Find where the given text appears and provide that cell's center as (x, y) coordinate. 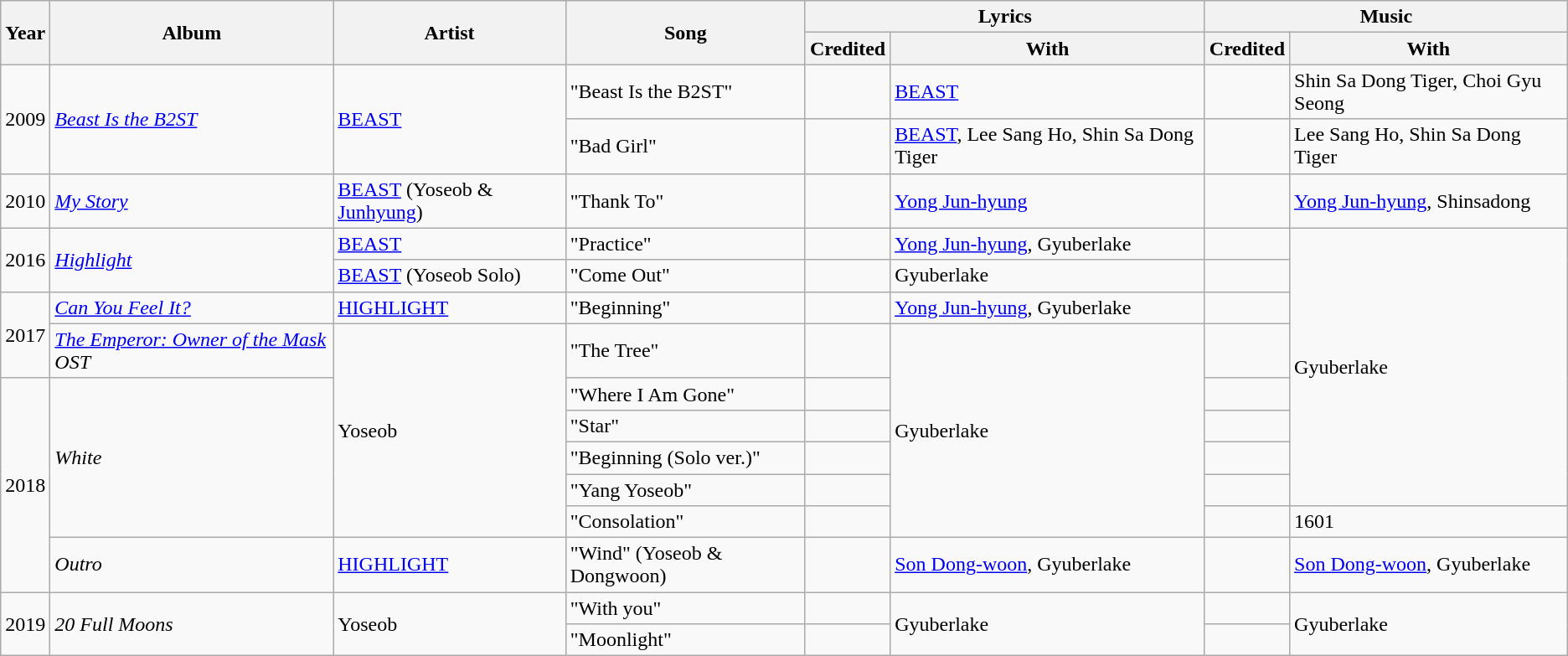
Yong Jun-hyung, Shinsadong (1429, 201)
Album (192, 33)
2016 (25, 260)
2018 (25, 484)
2017 (25, 335)
Can You Feel It? (192, 307)
"Consolation" (685, 522)
White (192, 457)
BEAST (Yoseob Solo) (449, 276)
Artist (449, 33)
"Yang Yoseob" (685, 490)
"Beginning" (685, 307)
Yong Jun-hyung (1048, 201)
Shin Sa Dong Tiger, Choi Gyu Seong (1429, 92)
"With you" (685, 608)
"Beginning (Solo ver.)" (685, 457)
Lyrics (1005, 17)
BEAST, Lee Sang Ho, Shin Sa Dong Tiger (1048, 146)
My Story (192, 201)
2019 (25, 624)
"Practice" (685, 244)
Year (25, 33)
"Star" (685, 426)
2009 (25, 119)
Lee Sang Ho, Shin Sa Dong Tiger (1429, 146)
Song (685, 33)
Outro (192, 565)
The Emperor: Owner of the Mask OST (192, 350)
"Thank To" (685, 201)
"Moonlight" (685, 640)
Beast Is the B2ST (192, 119)
"Come Out" (685, 276)
BEAST (Yoseob & Junhyung) (449, 201)
Music (1385, 17)
Highlight (192, 260)
1601 (1429, 522)
"Beast Is the B2ST" (685, 92)
20 Full Moons (192, 624)
"Where I Am Gone" (685, 394)
"The Tree" (685, 350)
"Wind" (Yoseob & Dongwoon) (685, 565)
"Bad Girl" (685, 146)
2010 (25, 201)
